Extract the (X, Y) coordinate from the center of the cell holding the provided text.  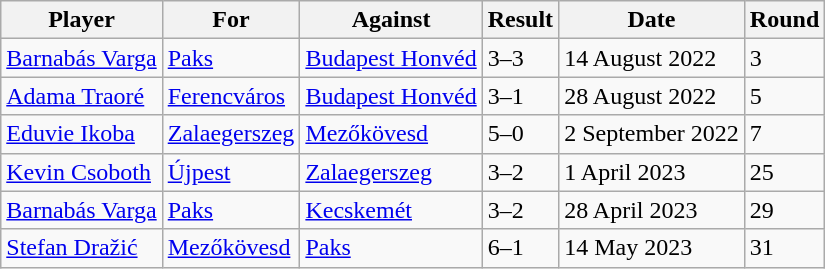
Result (520, 20)
Against (391, 20)
Player (82, 20)
3 (784, 58)
5 (784, 96)
For (231, 20)
3–3 (520, 58)
Újpest (231, 172)
25 (784, 172)
Kevin Csoboth (82, 172)
1 April 2023 (652, 172)
Adama Traoré (82, 96)
Kecskemét (391, 210)
14 August 2022 (652, 58)
28 August 2022 (652, 96)
Stefan Dražić (82, 248)
29 (784, 210)
3–1 (520, 96)
Date (652, 20)
14 May 2023 (652, 248)
28 April 2023 (652, 210)
6–1 (520, 248)
Eduvie Ikoba (82, 134)
5–0 (520, 134)
Round (784, 20)
2 September 2022 (652, 134)
31 (784, 248)
Ferencváros (231, 96)
7 (784, 134)
